Return the [x, y] coordinate for the center point of the cell that contains the specified text.  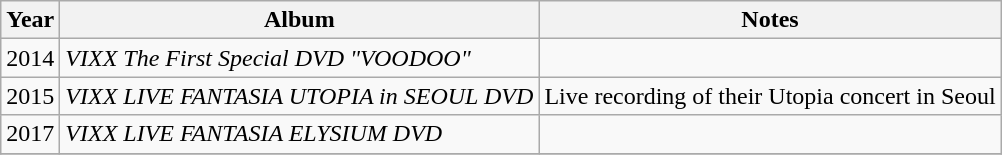
Notes [770, 20]
VIXX The First Special DVD "VOODOO" [300, 58]
VIXX LIVE FANTASIA UTOPIA in SEOUL DVD [300, 96]
2017 [30, 134]
Year [30, 20]
VIXX LIVE FANTASIA ELYSIUM DVD [300, 134]
Live recording of their Utopia concert in Seoul [770, 96]
2014 [30, 58]
Album [300, 20]
2015 [30, 96]
